Search for the cell housing the specified text and yield its [x, y] center coordinate. 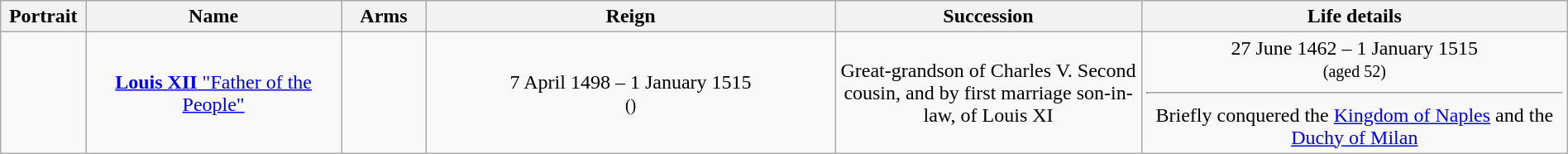
Portrait [43, 17]
Louis XII "Father of the People" [213, 93]
27 June 1462 – 1 January 1515(aged 52)Briefly conquered the Kingdom of Naples and the Duchy of Milan [1355, 93]
7 April 1498 – 1 January 1515() [630, 93]
Life details [1355, 17]
Reign [630, 17]
Succession [989, 17]
Great-grandson of Charles V. Second cousin, and by first marriage son-in-law, of Louis XI [989, 93]
Name [213, 17]
Arms [384, 17]
